Capture the cell that displays the provided text and extract its (x, y) central coordinate. 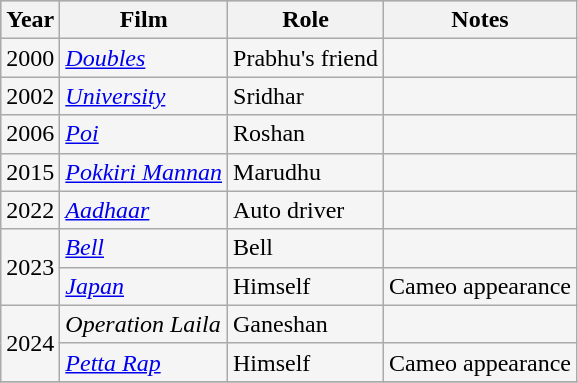
Film (144, 20)
Ganeshan (306, 324)
2024 (30, 343)
Pokkiri Mannan (144, 172)
2000 (30, 58)
2023 (30, 267)
Japan (144, 286)
Aadhaar (144, 210)
Marudhu (306, 172)
Doubles (144, 58)
Notes (480, 20)
Sridhar (306, 96)
2002 (30, 96)
Auto driver (306, 210)
Poi (144, 134)
Roshan (306, 134)
University (144, 96)
Year (30, 20)
2022 (30, 210)
Prabhu's friend (306, 58)
2006 (30, 134)
Petta Rap (144, 362)
2015 (30, 172)
Operation Laila (144, 324)
Role (306, 20)
